Identify which cell holds the provided text, then report its [x, y] central coordinate. 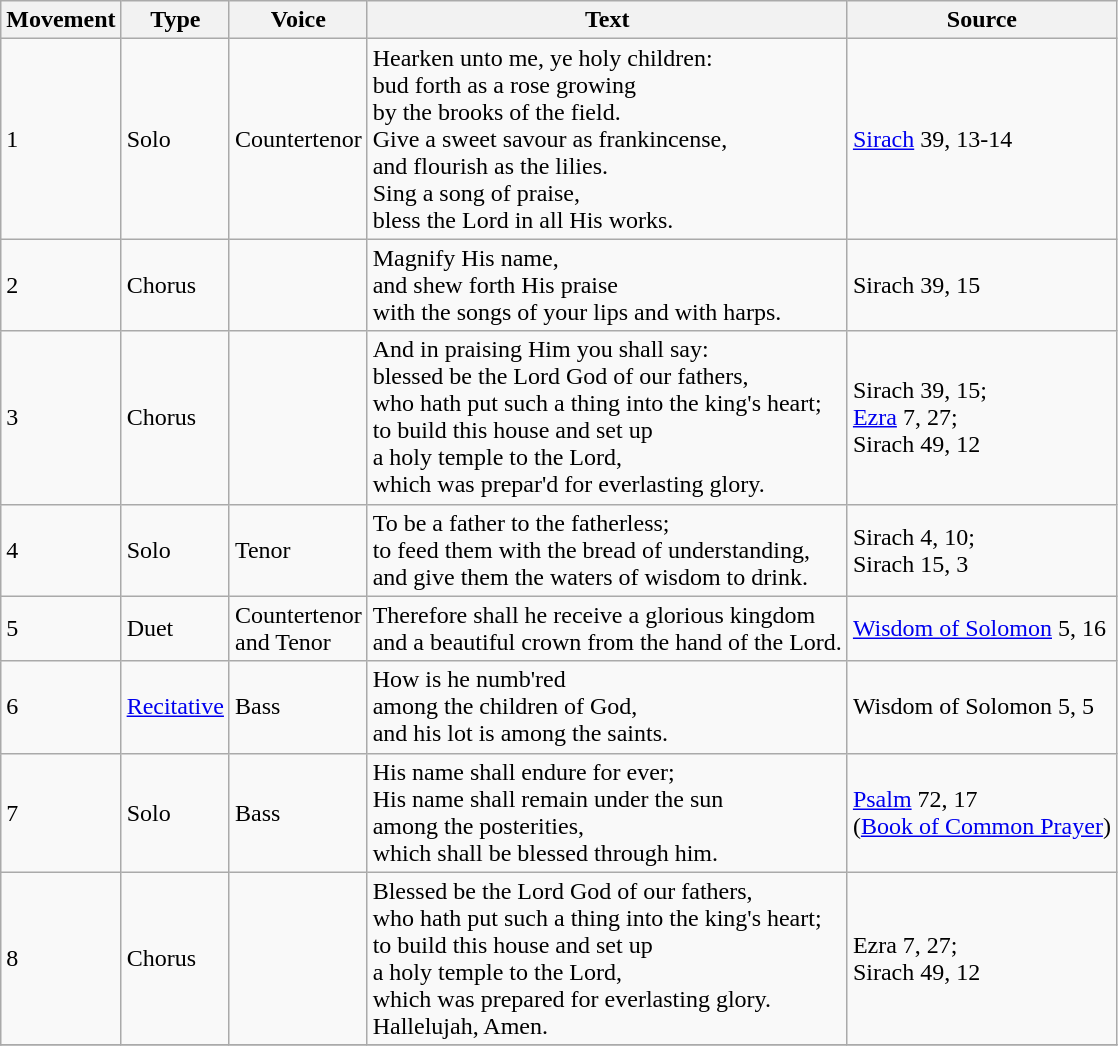
Ezra 7, 27;Sirach 49, 12 [982, 958]
Sirach 39, 13-14 [982, 139]
6 [61, 707]
Text [607, 20]
Voice [298, 20]
Therefore shall he receive a glorious kingdomand a beautiful crown from the hand of the Lord. [607, 628]
Recitative [175, 707]
Countertenor [298, 139]
Tenor [298, 550]
Countertenorand Tenor [298, 628]
Source [982, 20]
Wisdom of Solomon 5, 16 [982, 628]
Type [175, 20]
Sirach 39, 15;Ezra 7, 27;Sirach 49, 12 [982, 418]
4 [61, 550]
Wisdom of Solomon 5, 5 [982, 707]
Magnify His name,and shew forth His praisewith the songs of your lips and with harps. [607, 285]
Psalm 72, 17(Book of Common Prayer) [982, 812]
1 [61, 139]
How is he numb'red among the children of God,and his lot is among the saints. [607, 707]
To be a father to the fatherless;to feed them with the bread of understanding,and give them the waters of wisdom to drink. [607, 550]
Movement [61, 20]
Sirach 4, 10;Sirach 15, 3 [982, 550]
2 [61, 285]
3 [61, 418]
8 [61, 958]
His name shall endure for ever;His name shall remain under the sunamong the posterities,which shall be blessed through him. [607, 812]
Duet [175, 628]
7 [61, 812]
5 [61, 628]
Sirach 39, 15 [982, 285]
